Locate the cell with the specified text and output its (X, Y) center coordinate. 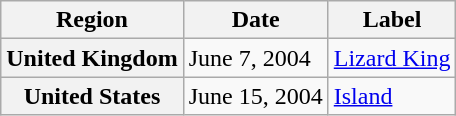
Region (92, 20)
Label (392, 20)
Island (392, 96)
United States (92, 96)
Lizard King (392, 58)
June 15, 2004 (256, 96)
United Kingdom (92, 58)
Date (256, 20)
June 7, 2004 (256, 58)
